From the cell containing the given text, extract its center point as (x, y) coordinate. 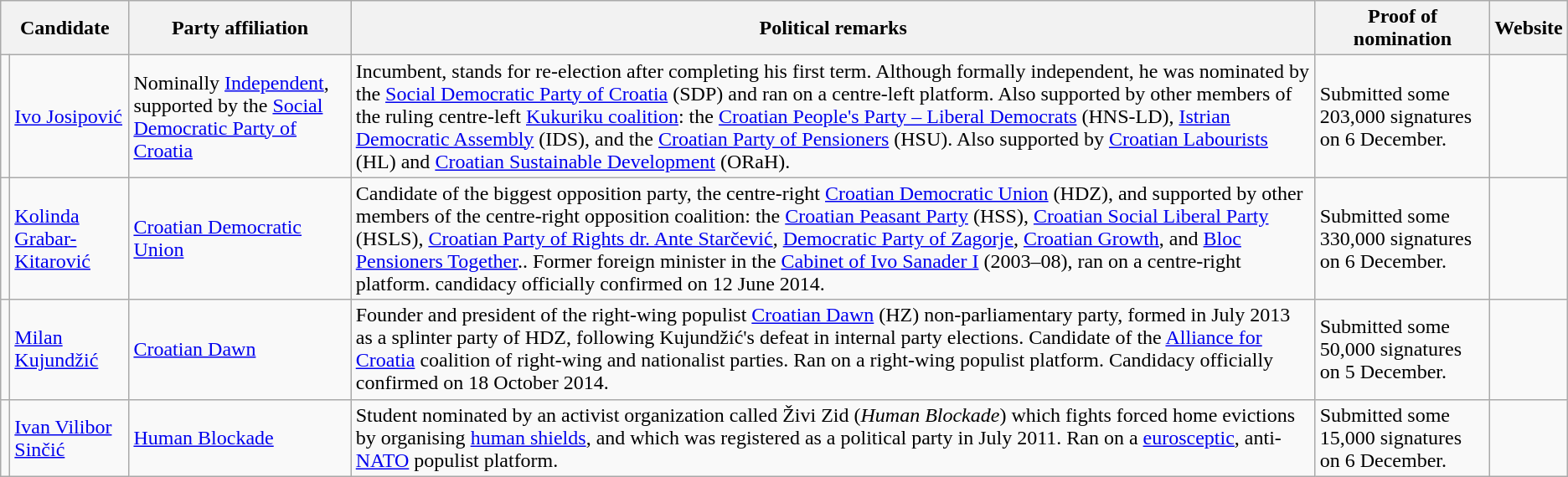
Proof of nomination (1402, 28)
Party affiliation (240, 28)
Submitted some 50,000 signatures on 5 December. (1402, 350)
Milan Kujundžić (70, 350)
Candidate (65, 28)
Ivan Vilibor Sinčić (70, 438)
Submitted some 330,000 signatures on 6 December. (1402, 238)
Human Blockade (240, 438)
Nominally Independent, supported by the Social Democratic Party of Croatia (240, 116)
Website (1529, 28)
Kolinda Grabar-Kitarović (70, 238)
Submitted some 203,000 signatures on 6 December. (1402, 116)
Political remarks (833, 28)
Submitted some 15,000 signatures on 6 December. (1402, 438)
Croatian Dawn (240, 350)
Croatian Democratic Union (240, 238)
Ivo Josipović (70, 116)
